Scan for the cell matching the given text and deliver its [X, Y] coordinate at center. 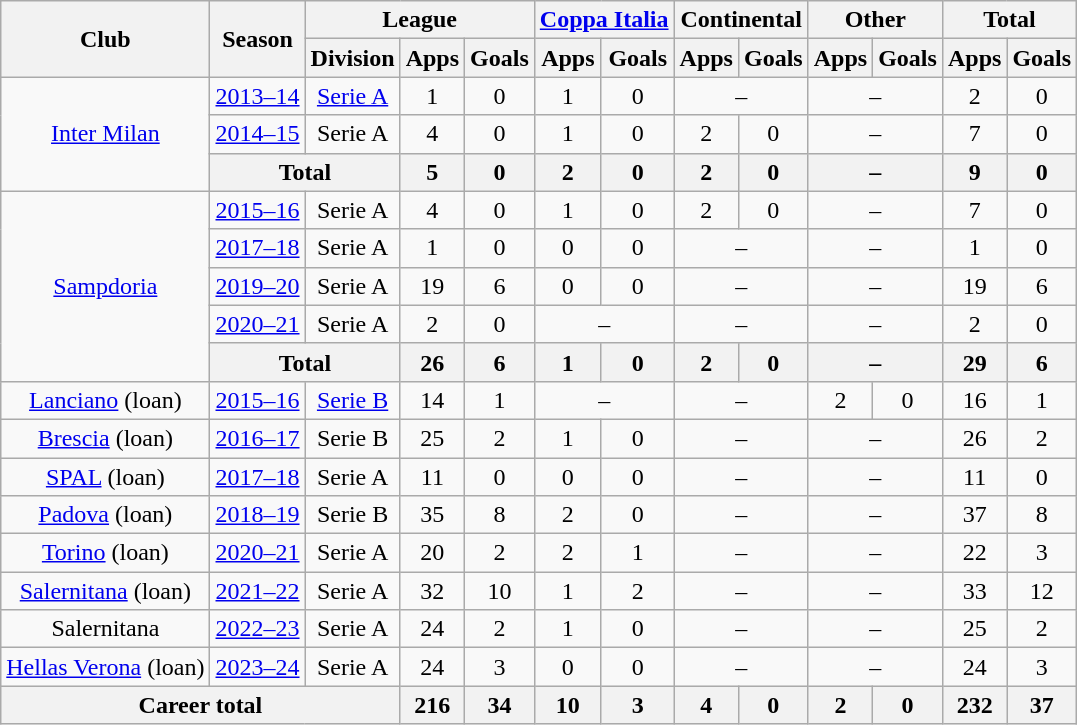
Season [258, 39]
Other [875, 20]
33 [974, 591]
Career total [200, 705]
Coppa Italia [604, 20]
2021–22 [258, 591]
29 [974, 362]
Salernitana [106, 629]
2013–14 [258, 96]
Brescia (loan) [106, 438]
Division [352, 58]
Inter Milan [106, 134]
12 [1042, 591]
Lanciano (loan) [106, 400]
2018–19 [258, 515]
22 [974, 553]
14 [432, 400]
2014–15 [258, 134]
35 [432, 515]
2022–23 [258, 629]
232 [974, 705]
2023–24 [258, 667]
Padova (loan) [106, 515]
2016–17 [258, 438]
5 [432, 172]
League [420, 20]
34 [500, 705]
Salernitana (loan) [106, 591]
Torino (loan) [106, 553]
Hellas Verona (loan) [106, 667]
32 [432, 591]
2019–20 [258, 286]
SPAL (loan) [106, 477]
16 [974, 400]
216 [432, 705]
Club [106, 39]
20 [432, 553]
Sampdoria [106, 286]
Continental [741, 20]
9 [974, 172]
